Detect which cell encompasses the target text, then output its (x, y) center coordinate. 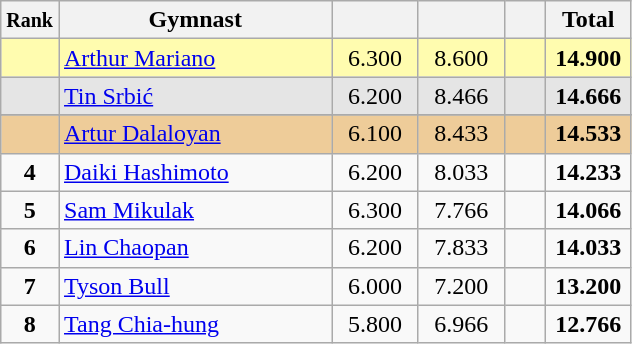
6.100 (375, 134)
7.766 (461, 210)
14.533 (588, 134)
Rank (30, 20)
6.966 (461, 324)
13.200 (588, 286)
8.600 (461, 58)
14.033 (588, 248)
14.666 (588, 96)
7.833 (461, 248)
4 (30, 172)
14.233 (588, 172)
Total (588, 20)
Tyson Bull (195, 286)
Tang Chia-hung (195, 324)
5 (30, 210)
7 (30, 286)
14.900 (588, 58)
12.766 (588, 324)
Gymnast (195, 20)
5.800 (375, 324)
Daiki Hashimoto (195, 172)
8.466 (461, 96)
Sam Mikulak (195, 210)
Tin Srbić (195, 96)
7.200 (461, 286)
Lin Chaopan (195, 248)
Artur Dalaloyan (195, 134)
Arthur Mariano (195, 58)
6 (30, 248)
8.433 (461, 134)
6.000 (375, 286)
14.066 (588, 210)
8 (30, 324)
8.033 (461, 172)
